From the cell containing the given text, extract its center point as (X, Y) coordinate. 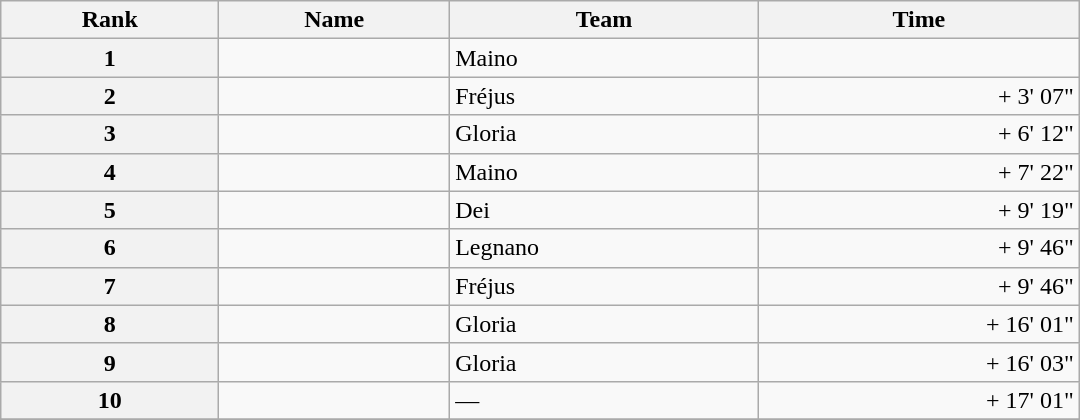
10 (110, 400)
+ 16' 03" (918, 362)
+ 17' 01" (918, 400)
Name (334, 20)
5 (110, 210)
1 (110, 58)
Legnano (604, 248)
4 (110, 172)
+ 6' 12" (918, 134)
— (604, 400)
+ 7' 22" (918, 172)
7 (110, 286)
3 (110, 134)
+ 3' 07" (918, 96)
Dei (604, 210)
2 (110, 96)
Team (604, 20)
6 (110, 248)
8 (110, 324)
Rank (110, 20)
9 (110, 362)
+ 16' 01" (918, 324)
Time (918, 20)
+ 9' 19" (918, 210)
